Provide the (x, y) coordinate of the cell's center where the given text is located.  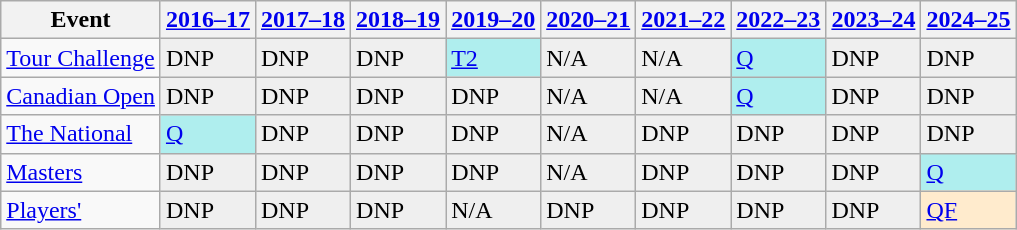
2020–21 (588, 20)
QF (968, 210)
T2 (494, 58)
Canadian Open (81, 96)
Players' (81, 210)
Masters (81, 172)
2022–23 (778, 20)
2018–19 (398, 20)
2023–24 (874, 20)
The National (81, 134)
2019–20 (494, 20)
Tour Challenge (81, 58)
2021–22 (684, 20)
2017–18 (302, 20)
2016–17 (208, 20)
Event (81, 20)
2024–25 (968, 20)
